Output the [x, y] coordinate of the center of the cell containing the given text.  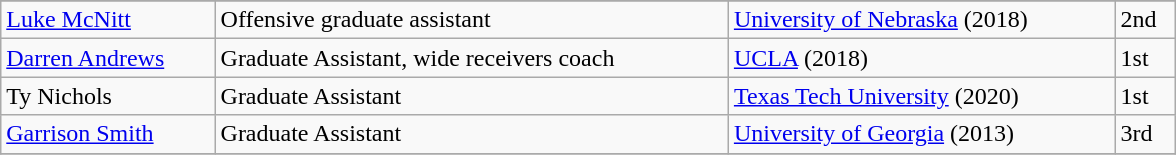
Graduate Assistant, wide receivers coach [472, 58]
Garrison Smith [108, 134]
Ty Nichols [108, 96]
Darren Andrews [108, 58]
Texas Tech University (2020) [922, 96]
Luke McNitt [108, 20]
University of Georgia (2013) [922, 134]
3rd [1145, 134]
2nd [1145, 20]
Offensive graduate assistant [472, 20]
UCLA (2018) [922, 58]
University of Nebraska (2018) [922, 20]
